For the text-containing cell, return its midpoint in [X, Y] coordinate format. 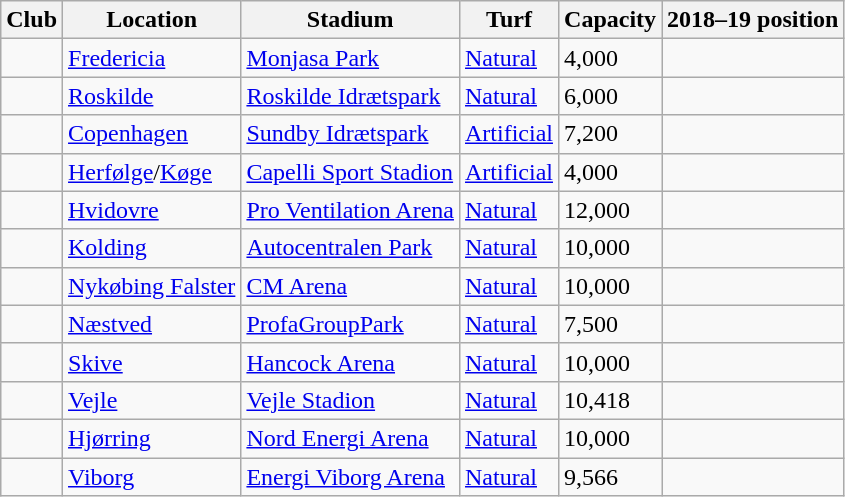
Hvidovre [152, 210]
Skive [152, 362]
Pro Ventilation Arena [350, 210]
Roskilde [152, 96]
Autocentralen Park [350, 248]
6,000 [610, 96]
Vejle Stadion [350, 400]
Herfølge/Køge [152, 172]
Stadium [350, 20]
12,000 [610, 210]
Fredericia [152, 58]
Roskilde Idrætspark [350, 96]
10,418 [610, 400]
Copenhagen [152, 134]
Vejle [152, 400]
Capelli Sport Stadion [350, 172]
Nord Energi Arena [350, 438]
2018–19 position [753, 20]
ProfaGroupPark [350, 324]
Viborg [152, 477]
9,566 [610, 477]
Capacity [610, 20]
Turf [508, 20]
Nykøbing Falster [152, 286]
Hancock Arena [350, 362]
Club [32, 20]
Hjørring [152, 438]
Sundby Idrætspark [350, 134]
Næstved [152, 324]
Monjasa Park [350, 58]
7,200 [610, 134]
CM Arena [350, 286]
7,500 [610, 324]
Energi Viborg Arena [350, 477]
Location [152, 20]
Kolding [152, 248]
